For the text-containing cell, return its midpoint in (x, y) coordinate format. 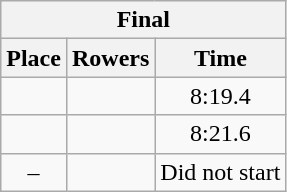
8:21.6 (220, 134)
Rowers (110, 58)
Time (220, 58)
Final (144, 20)
Place (34, 58)
Did not start (220, 172)
8:19.4 (220, 96)
– (34, 172)
